From the cell containing the given text, extract its center point as (X, Y) coordinate. 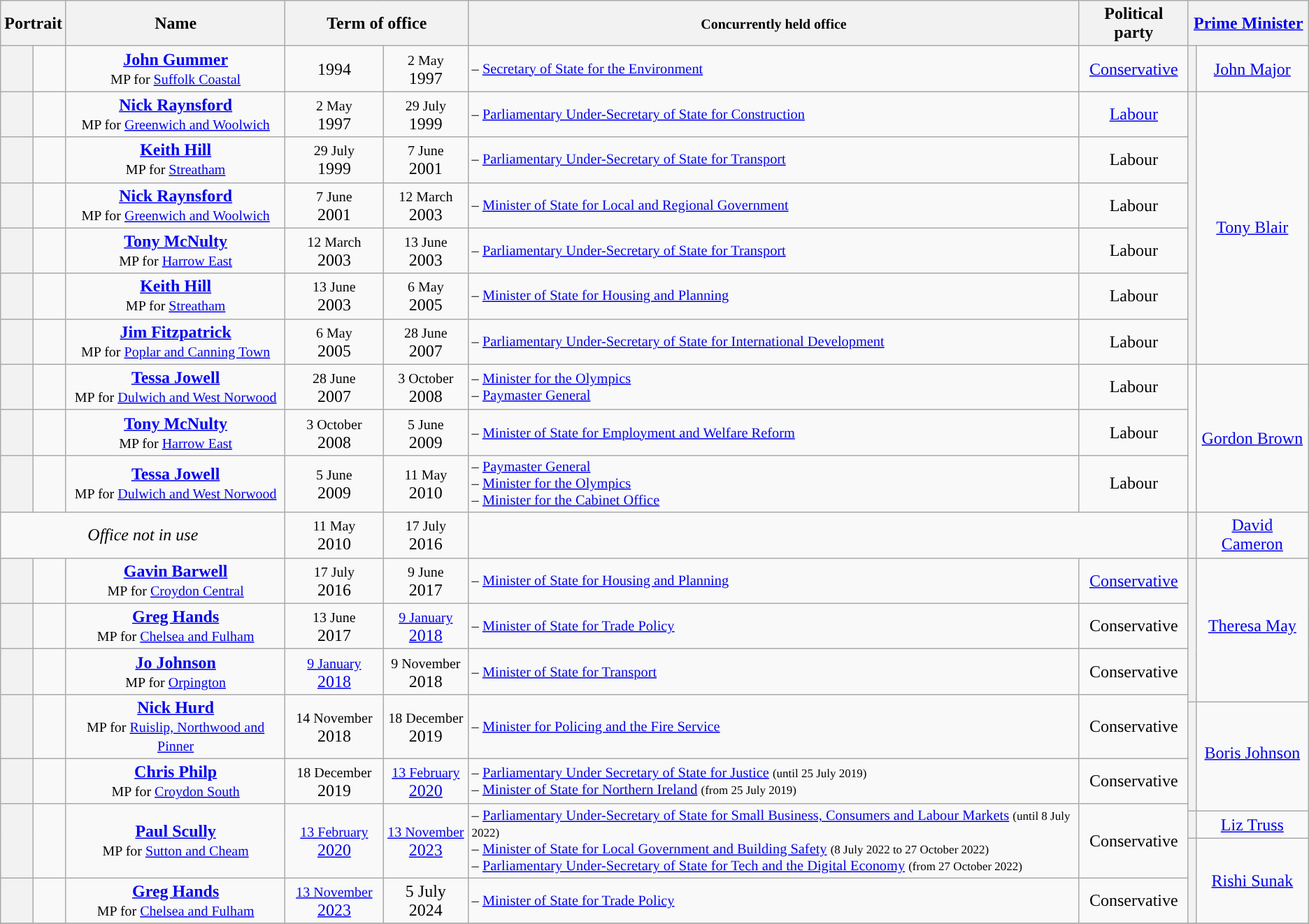
– Parliamentary Under-Secretary of State for Construction (774, 115)
Nick HurdMP for Ruislip, Northwood and Pinner (175, 726)
1994 (334, 68)
– Parliamentary Under-Secretary of State for International Development (774, 341)
John Major (1252, 68)
Prime Minister (1248, 24)
Boris Johnson (1252, 753)
Gordon Brown (1252, 438)
Name (175, 24)
9 November2018 (426, 671)
13 June2017 (334, 626)
John GummerMP for Suffolk Coastal (175, 68)
– Paymaster General– Minister for the Olympics– Minister for the Cabinet Office (774, 484)
13 February2020 (426, 781)
12 March 2003 (334, 250)
– Minister of State for Employment and Welfare Reform (774, 432)
David Cameron (1252, 535)
13 February 2020 (334, 841)
12 March2003 (426, 205)
Jo JohnsonMP for Orpington (175, 671)
– Minister of State for Transport (774, 671)
9 June2017 (426, 580)
– Secretary of State for the Environment (774, 68)
Term of office (377, 24)
Chris PhilpMP for Croydon South (175, 781)
14 November2018 (334, 726)
– Minister for the Olympics– Paymaster General (774, 387)
5 July 2024 (426, 900)
Office not in use (143, 535)
Liz Truss (1252, 825)
– Minister for Policing and the Fire Service (774, 726)
Portrait (34, 24)
Jim FitzpatrickMP for Poplar and Canning Town (175, 341)
– Minister of State for Local and Regional Government (774, 205)
Theresa May (1252, 626)
Paul ScullyMP for Sutton and Cheam (175, 841)
Political party (1133, 24)
Gavin BarwellMP for Croydon Central (175, 580)
– Parliamentary Under Secretary of State for Justice (until 25 July 2019) – Minister of State for Northern Ireland (from 25 July 2019) (774, 781)
Concurrently held office (774, 24)
Tony Blair (1252, 228)
Rishi Sunak (1252, 881)
